Locate the cell with the specified text and output its (X, Y) center coordinate. 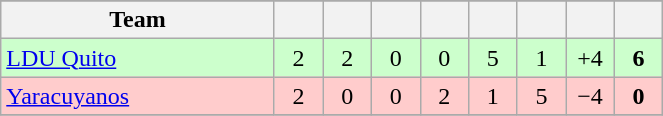
Team (138, 20)
+4 (590, 58)
Yaracuyanos (138, 96)
LDU Quito (138, 58)
6 (638, 58)
−4 (590, 96)
